Detect which cell encompasses the target text, then output its [X, Y] center coordinate. 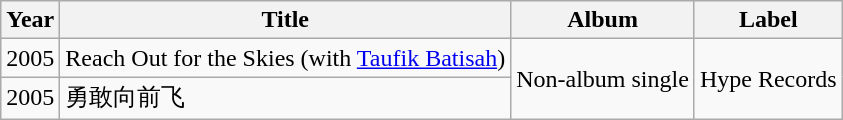
Title [286, 20]
Non-album single [603, 80]
Reach Out for the Skies (with Taufik Batisah) [286, 58]
Album [603, 20]
勇敢向前飞 [286, 98]
Year [30, 20]
Hype Records [768, 80]
Label [768, 20]
